Return the [x, y] coordinate for the center point of the cell that contains the specified text.  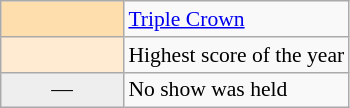
Highest score of the year [236, 55]
— [62, 90]
Triple Crown [236, 19]
No show was held [236, 90]
